Identify which cell holds the provided text, then report its [x, y] central coordinate. 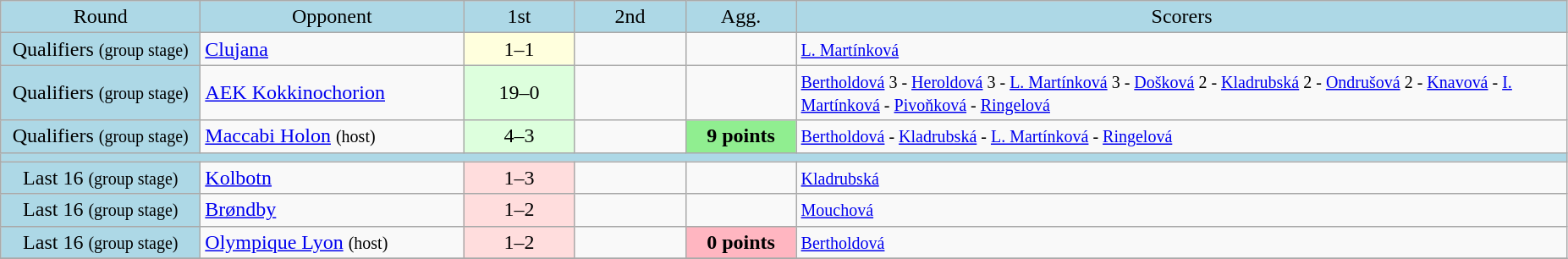
AEK Kokkinochorion [332, 93]
2nd [630, 17]
Bertholdová [1181, 242]
1–1 [520, 49]
1–3 [520, 178]
Kladrubská [1181, 178]
Round [101, 17]
Clujana [332, 49]
Maccabi Holon (host) [332, 136]
Agg. [741, 17]
Mouchová [1181, 210]
19–0 [520, 93]
Scorers [1181, 17]
Bertholdová 3 - Heroldová 3 - L. Martínková 3 - Došková 2 - Kladrubská 2 - Ondrušová 2 - Knavová - I. Martínková - Pivoňková - Ringelová [1181, 93]
Olympique Lyon (host) [332, 242]
Kolbotn [332, 178]
Bertholdová - Kladrubská - L. Martínková - Ringelová [1181, 136]
4–3 [520, 136]
0 points [741, 242]
9 points [741, 136]
1st [520, 17]
Brøndby [332, 210]
L. Martínková [1181, 49]
Opponent [332, 17]
